Extract the (x, y) coordinate from the center of the cell holding the provided text.  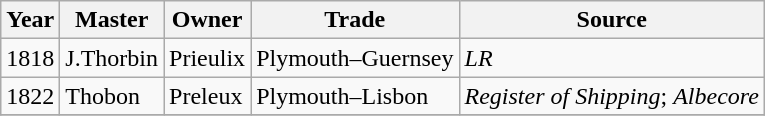
Source (612, 20)
LR (612, 58)
Preleux (208, 96)
Owner (208, 20)
Trade (355, 20)
Thobon (112, 96)
Prieulix (208, 58)
Register of Shipping; Albecore (612, 96)
J.Thorbin (112, 58)
Master (112, 20)
Plymouth–Lisbon (355, 96)
Plymouth–Guernsey (355, 58)
1818 (30, 58)
1822 (30, 96)
Year (30, 20)
